Return the (X, Y) coordinate for the center point of the cell that contains the specified text.  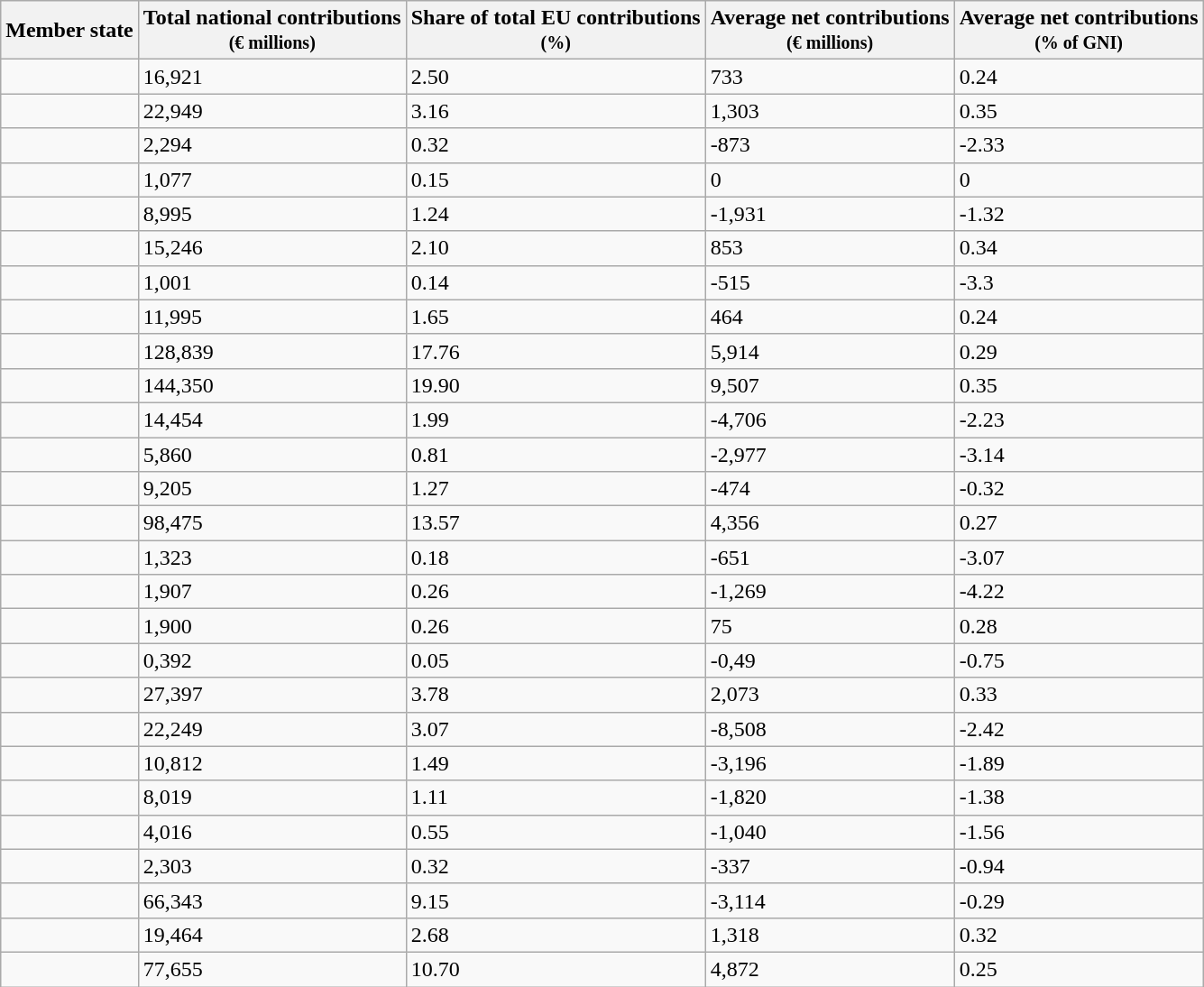
5,860 (272, 454)
19.90 (556, 385)
0.27 (1079, 523)
9,507 (830, 385)
-474 (830, 489)
Average net contributions(% of GNI) (1079, 31)
-8,508 (830, 729)
0.81 (556, 454)
1.11 (556, 798)
-1.56 (1079, 832)
1,318 (830, 935)
3.16 (556, 111)
0.33 (1079, 695)
1.49 (556, 763)
10.70 (556, 969)
4,872 (830, 969)
-3,114 (830, 900)
-337 (830, 866)
-0.75 (1079, 660)
11,995 (272, 317)
3.07 (556, 729)
2.68 (556, 935)
-3,196 (830, 763)
0.14 (556, 282)
75 (830, 626)
3.78 (556, 695)
8,995 (272, 214)
8,019 (272, 798)
1,303 (830, 111)
1.65 (556, 317)
16,921 (272, 77)
-2.23 (1079, 420)
2,073 (830, 695)
-0.29 (1079, 900)
2.50 (556, 77)
13.57 (556, 523)
0.15 (556, 180)
-2.42 (1079, 729)
14,454 (272, 420)
-4.22 (1079, 592)
464 (830, 317)
-4,706 (830, 420)
-873 (830, 145)
27,397 (272, 695)
1.24 (556, 214)
-1.89 (1079, 763)
Share of total EU contributions(%) (556, 31)
98,475 (272, 523)
Total national contributions(€ millions) (272, 31)
-3.07 (1079, 558)
22,249 (272, 729)
-1,820 (830, 798)
-1,269 (830, 592)
-0,49 (830, 660)
66,343 (272, 900)
-2.33 (1079, 145)
2,303 (272, 866)
-0.32 (1079, 489)
22,949 (272, 111)
Average net contributions(€ millions) (830, 31)
2.10 (556, 248)
9,205 (272, 489)
4,016 (272, 832)
1.27 (556, 489)
0.28 (1079, 626)
1.99 (556, 420)
0.29 (1079, 351)
-3.3 (1079, 282)
-1,040 (830, 832)
-651 (830, 558)
17.76 (556, 351)
0.55 (556, 832)
0.18 (556, 558)
9.15 (556, 900)
0.05 (556, 660)
5,914 (830, 351)
2,294 (272, 145)
144,350 (272, 385)
19,464 (272, 935)
Member state (70, 31)
733 (830, 77)
-3.14 (1079, 454)
-515 (830, 282)
-2,977 (830, 454)
1,907 (272, 592)
1,323 (272, 558)
1,001 (272, 282)
0.34 (1079, 248)
10,812 (272, 763)
1,077 (272, 180)
-1,931 (830, 214)
15,246 (272, 248)
853 (830, 248)
-1.32 (1079, 214)
-0.94 (1079, 866)
0.25 (1079, 969)
0,392 (272, 660)
77,655 (272, 969)
1,900 (272, 626)
128,839 (272, 351)
-1.38 (1079, 798)
4,356 (830, 523)
